Return (x, y) of the center of cell containing provided text 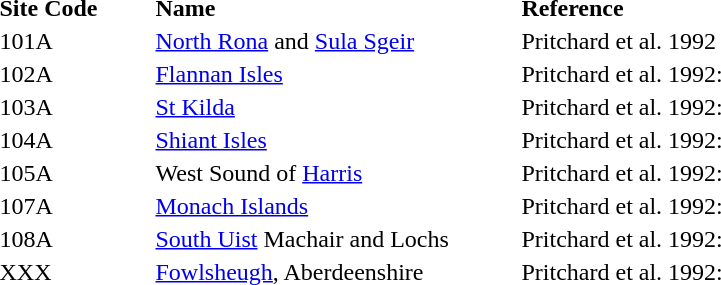
Monach Islands (336, 206)
St Kilda (336, 107)
South Uist Machair and Lochs (336, 239)
Shiant Isles (336, 140)
West Sound of Harris (336, 173)
North Rona and Sula Sgeir (336, 41)
Flannan Isles (336, 74)
